Output the [X, Y] coordinate of the center of the cell containing the given text.  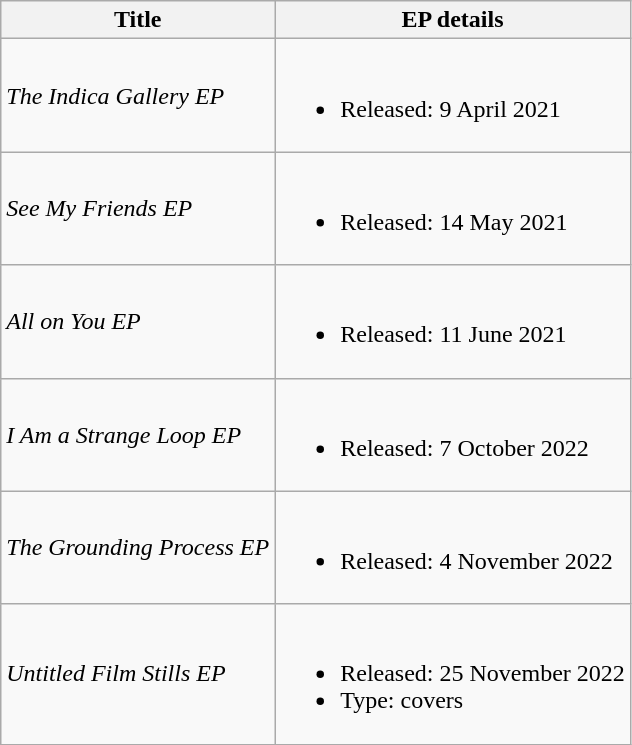
The Indica Gallery EP [138, 96]
Released: 11 June 2021 [453, 322]
The Grounding Process EP [138, 548]
All on You EP [138, 322]
Released: 25 November 2022Type: covers [453, 674]
Title [138, 20]
Released: 9 April 2021 [453, 96]
I Am a Strange Loop EP [138, 434]
EP details [453, 20]
Untitled Film Stills EP [138, 674]
Released: 14 May 2021 [453, 208]
Released: 7 October 2022 [453, 434]
See My Friends EP [138, 208]
Released: 4 November 2022 [453, 548]
